Output the [X, Y] coordinate of the center of the cell containing the given text.  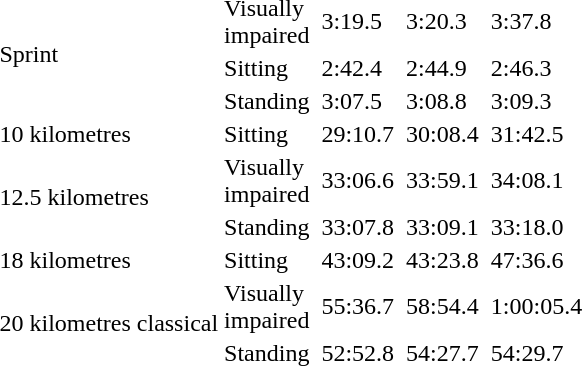
2:42.4 [358, 68]
58:54.4 [443, 306]
33:09.1 [443, 227]
29:10.7 [358, 134]
3:07.5 [358, 101]
55:36.7 [358, 306]
43:09.2 [358, 260]
43:23.8 [443, 260]
2:44.9 [443, 68]
3:08.8 [443, 101]
33:06.6 [358, 180]
33:59.1 [443, 180]
30:08.4 [443, 134]
33:07.8 [358, 227]
